For the text-containing cell, return its midpoint in (x, y) coordinate format. 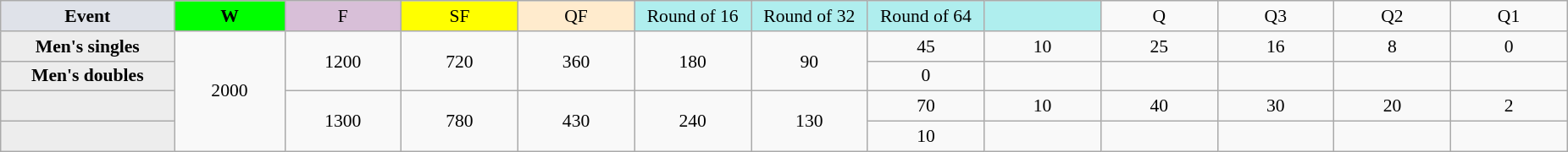
240 (693, 122)
2000 (230, 91)
W (230, 16)
F (343, 16)
Q1 (1509, 16)
Event (88, 16)
1300 (343, 122)
720 (460, 61)
20 (1393, 106)
Q (1159, 16)
Round of 64 (926, 16)
130 (809, 122)
Q3 (1276, 16)
180 (693, 61)
Men's singles (88, 46)
Men's doubles (88, 76)
16 (1276, 46)
Round of 16 (693, 16)
SF (460, 16)
8 (1393, 46)
70 (926, 106)
Round of 32 (809, 16)
QF (576, 16)
Q2 (1393, 16)
45 (926, 46)
30 (1276, 106)
25 (1159, 46)
1200 (343, 61)
430 (576, 122)
40 (1159, 106)
2 (1509, 106)
90 (809, 61)
360 (576, 61)
780 (460, 122)
